Return the [x, y] coordinate for the center point of the cell that contains the specified text.  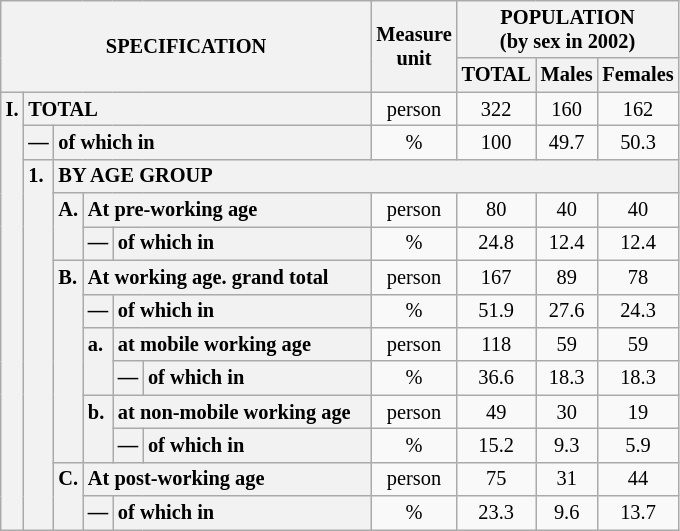
51.9 [496, 311]
POPULATION (by sex in 2002) [568, 29]
162 [638, 109]
9.6 [567, 513]
b. [98, 428]
A. [68, 226]
27.6 [567, 311]
50.3 [638, 142]
160 [567, 109]
80 [496, 210]
At working age. grand total [227, 277]
B. [68, 361]
49 [496, 412]
167 [496, 277]
322 [496, 109]
19 [638, 412]
36.6 [496, 378]
SPECIFICATION [186, 46]
Males [567, 75]
1. [38, 344]
100 [496, 142]
Measure unit [414, 46]
44 [638, 479]
C. [68, 496]
31 [567, 479]
78 [638, 277]
at non-mobile working age [242, 412]
24.8 [496, 243]
Females [638, 75]
30 [567, 412]
At pre-working age [227, 210]
13.7 [638, 513]
at mobile working age [242, 344]
At post-working age [227, 479]
15.2 [496, 445]
BY AGE GROUP [366, 176]
75 [496, 479]
I. [12, 311]
49.7 [567, 142]
9.3 [567, 445]
24.3 [638, 311]
23.3 [496, 513]
89 [567, 277]
5.9 [638, 445]
a. [98, 360]
118 [496, 344]
